Return [X, Y] of the center of cell containing provided text 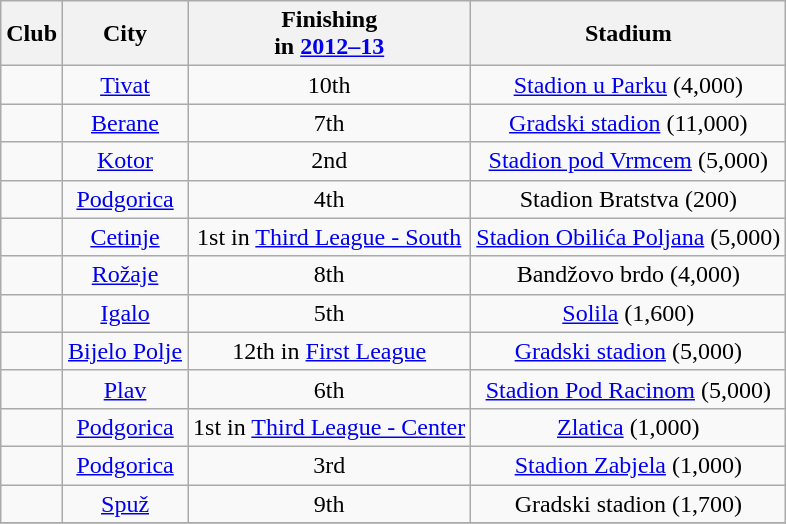
10th [330, 85]
Plav [126, 389]
2nd [330, 161]
Stadion Pod Racinom (5,000) [628, 389]
Stadion Bratstva (200) [628, 199]
Club [32, 34]
Finishing in 2012–13 [330, 34]
Spuž [126, 503]
Igalo [126, 313]
Bandžovo brdo (4,000) [628, 275]
Stadion u Parku (4,000) [628, 85]
City [126, 34]
8th [330, 275]
12th in First League [330, 351]
1st in Third League - Center [330, 427]
Rožaje [126, 275]
1st in Third League - South [330, 237]
Gradski stadion (5,000) [628, 351]
Gradski stadion (1,700) [628, 503]
Bijelo Polje [126, 351]
Solila (1,600) [628, 313]
Cetinje [126, 237]
Gradski stadion (11,000) [628, 123]
Kotor [126, 161]
5th [330, 313]
9th [330, 503]
4th [330, 199]
3rd [330, 465]
Zlatica (1,000) [628, 427]
Berane [126, 123]
7th [330, 123]
6th [330, 389]
Stadion Obilića Poljana (5,000) [628, 237]
Stadium [628, 34]
Stadion Zabjela (1,000) [628, 465]
Tivat [126, 85]
Stadion pod Vrmcem (5,000) [628, 161]
